Find where the given text appears and provide that cell's center as (X, Y) coordinate. 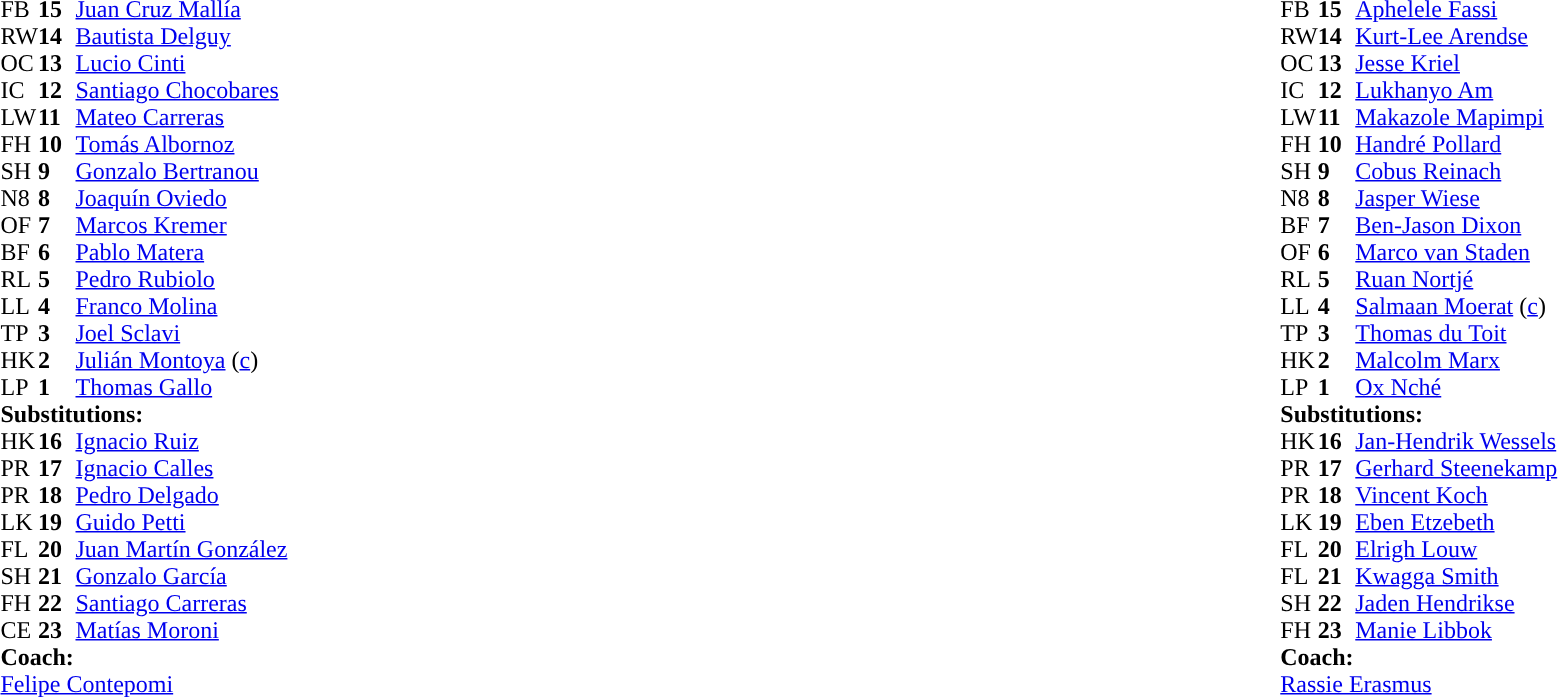
Pedro Delgado (182, 496)
Bautista Delguy (182, 36)
Thomas du Toit (1456, 334)
Julián Montoya (c) (182, 360)
Ignacio Calles (182, 468)
Cobus Reinach (1456, 172)
Kwagga Smith (1456, 576)
Pablo Matera (182, 252)
Joaquín Oviedo (182, 198)
Pedro Rubiolo (182, 280)
Kurt-Lee Arendse (1456, 36)
Manie Libbok (1456, 630)
Vincent Koch (1456, 496)
Salmaan Moerat (c) (1456, 306)
Malcolm Marx (1456, 360)
Ben-Jason Dixon (1456, 226)
Marco van Staden (1456, 252)
Handré Pollard (1456, 144)
Juan Martín González (182, 550)
Lukhanyo Am (1456, 90)
Jan-Hendrik Wessels (1456, 442)
Rassie Erasmus (1418, 684)
Tomás Albornoz (182, 144)
Ignacio Ruiz (182, 442)
Jaden Hendrikse (1456, 604)
Gonzalo Bertranou (182, 172)
Santiago Chocobares (182, 90)
Jesse Kriel (1456, 64)
Gerhard Steenekamp (1456, 468)
Matías Moroni (182, 630)
Guido Petti (182, 522)
Joel Sclavi (182, 334)
CE (19, 630)
Mateo Carreras (182, 118)
Franco Molina (182, 306)
Thomas Gallo (182, 388)
Marcos Kremer (182, 226)
Felipe Contepomi (144, 684)
Ox Nché (1456, 388)
Gonzalo García (182, 576)
Eben Etzebeth (1456, 522)
Ruan Nortjé (1456, 280)
Lucio Cinti (182, 64)
Makazole Mapimpi (1456, 118)
Santiago Carreras (182, 604)
Elrigh Louw (1456, 550)
Jasper Wiese (1456, 198)
